Capture the cell that displays the provided text and extract its [x, y] central coordinate. 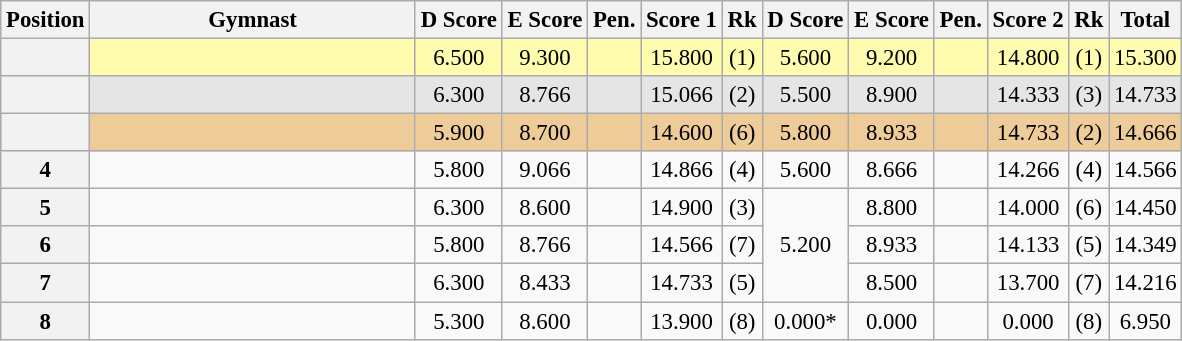
6 [46, 245]
14.000 [1028, 208]
Score 2 [1028, 20]
14.800 [1028, 58]
14.133 [1028, 245]
14.266 [1028, 170]
6.500 [458, 58]
8 [46, 321]
8.433 [544, 283]
9.066 [544, 170]
7 [46, 283]
14.349 [1146, 245]
8.800 [892, 208]
14.600 [682, 133]
15.066 [682, 95]
14.450 [1146, 208]
Gymnast [253, 20]
8.666 [892, 170]
5.200 [806, 246]
5.900 [458, 133]
8.700 [544, 133]
6.950 [1146, 321]
14.333 [1028, 95]
5 [46, 208]
15.800 [682, 58]
14.666 [1146, 133]
0.000* [806, 321]
13.900 [682, 321]
14.216 [1146, 283]
14.866 [682, 170]
5.500 [806, 95]
9.200 [892, 58]
13.700 [1028, 283]
Total [1146, 20]
5.300 [458, 321]
Position [46, 20]
8.500 [892, 283]
Score 1 [682, 20]
15.300 [1146, 58]
4 [46, 170]
8.900 [892, 95]
9.300 [544, 58]
14.900 [682, 208]
